Scan for the cell matching the given text and deliver its (x, y) coordinate at center. 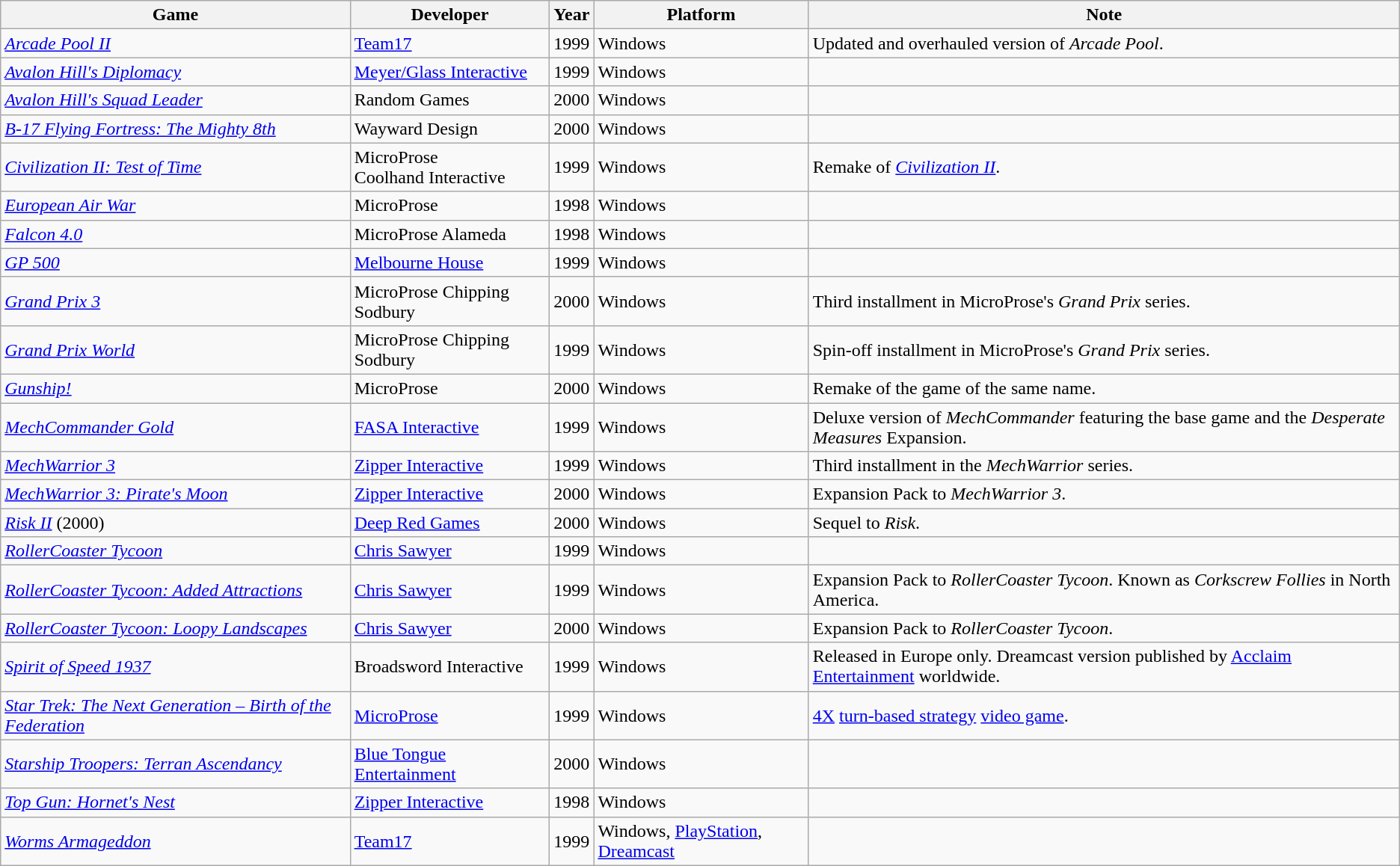
Deep Red Games (450, 523)
Avalon Hill's Diplomacy (175, 72)
Star Trek: The Next Generation – Birth of the Federation (175, 715)
Civilization II: Test of Time (175, 168)
Game (175, 15)
Random Games (450, 100)
GP 500 (175, 262)
Expansion Pack to RollerCoaster Tycoon. (1104, 628)
MicroProseCoolhand Interactive (450, 168)
Spin-off installment in MicroProse's Grand Prix series. (1104, 350)
Wayward Design (450, 129)
Broadsword Interactive (450, 667)
Platform (701, 15)
Grand Prix World (175, 350)
Risk II (2000) (175, 523)
Expansion Pack to RollerCoaster Tycoon. Known as Corkscrew Follies in North America. (1104, 589)
RollerCoaster Tycoon (175, 551)
Melbourne House (450, 262)
Windows, PlayStation, Dreamcast (701, 841)
Meyer/Glass Interactive (450, 72)
Year (571, 15)
Starship Troopers: Terran Ascendancy (175, 764)
European Air War (175, 206)
4X turn-based strategy video game. (1104, 715)
MechWarrior 3: Pirate's Moon (175, 494)
Expansion Pack to MechWarrior 3. (1104, 494)
Updated and overhauled version of Arcade Pool. (1104, 43)
MicroProse Alameda (450, 234)
Blue Tongue Entertainment (450, 764)
Worms Armageddon (175, 841)
Note (1104, 15)
Falcon 4.0 (175, 234)
Sequel to Risk. (1104, 523)
Released in Europe only. Dreamcast version published by Acclaim Entertainment worldwide. (1104, 667)
Arcade Pool II (175, 43)
Third installment in the MechWarrior series. (1104, 466)
RollerCoaster Tycoon: Loopy Landscapes (175, 628)
Remake of Civilization II. (1104, 168)
FASA Interactive (450, 426)
Developer (450, 15)
Deluxe version of MechCommander featuring the base game and the Desperate Measures Expansion. (1104, 426)
Avalon Hill's Squad Leader (175, 100)
Gunship! (175, 388)
Grand Prix 3 (175, 301)
Spirit of Speed 1937 (175, 667)
Remake of the game of the same name. (1104, 388)
Top Gun: Hornet's Nest (175, 802)
MechCommander Gold (175, 426)
MechWarrior 3 (175, 466)
Third installment in MicroProse's Grand Prix series. (1104, 301)
RollerCoaster Tycoon: Added Attractions (175, 589)
B-17 Flying Fortress: The Mighty 8th (175, 129)
